Output the (X, Y) coordinate of the center of the cell containing the given text.  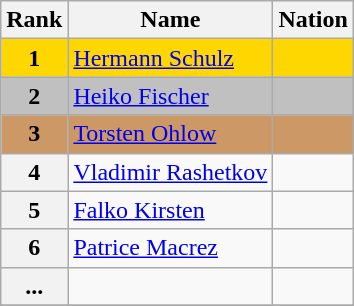
... (34, 286)
5 (34, 210)
1 (34, 58)
6 (34, 248)
4 (34, 172)
Vladimir Rashetkov (170, 172)
Hermann Schulz (170, 58)
2 (34, 96)
Patrice Macrez (170, 248)
Name (170, 20)
Heiko Fischer (170, 96)
Torsten Ohlow (170, 134)
3 (34, 134)
Falko Kirsten (170, 210)
Nation (313, 20)
Rank (34, 20)
